Extract the (x, y) coordinate from the center of the cell holding the provided text.  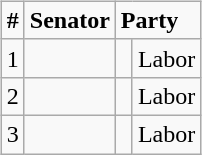
Senator (70, 20)
# (12, 20)
2 (12, 96)
1 (12, 58)
Party (158, 20)
3 (12, 134)
